Scan for the cell matching the given text and deliver its (x, y) coordinate at center. 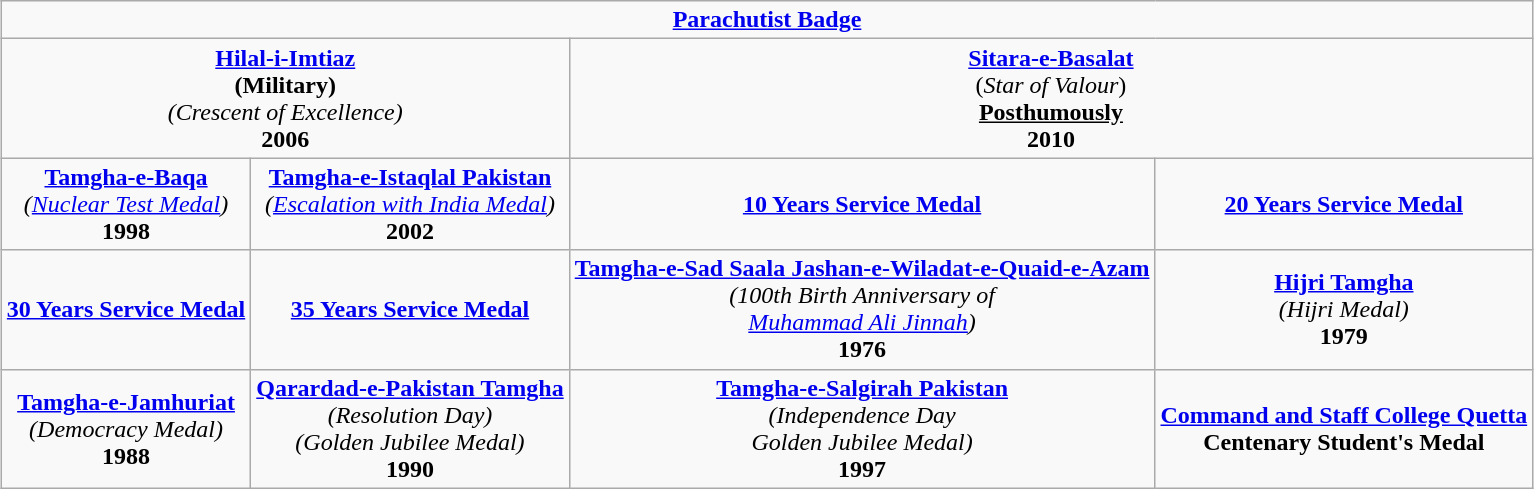
35 Years Service Medal (410, 310)
Parachutist Badge (766, 20)
Qarardad-e-Pakistan Tamgha(Resolution Day)(Golden Jubilee Medal)1990 (410, 428)
30 Years Service Medal (126, 310)
Tamgha-e-Salgirah Pakistan(Independence DayGolden Jubilee Medal)1997 (862, 428)
20 Years Service Medal (1344, 204)
Tamgha-e-Istaqlal Pakistan(Escalation with India Medal)2002 (410, 204)
Tamgha-e-Baqa(Nuclear Test Medal)1998 (126, 204)
Sitara-e-Basalat(Star of Valour)Posthumously2010 (1050, 98)
Tamgha-e-Jamhuriat(Democracy Medal)1988 (126, 428)
Hilal-i-Imtiaz(Military)(Crescent of Excellence)2006 (285, 98)
Tamgha-e-Sad Saala Jashan-e-Wiladat-e-Quaid-e-Azam(100th Birth Anniversary ofMuhammad Ali Jinnah)1976 (862, 310)
Hijri Tamgha(Hijri Medal)1979 (1344, 310)
Command and Staff College QuettaCentenary Student's Medal (1344, 428)
10 Years Service Medal (862, 204)
